Provide the (X, Y) coordinate of the cell's center where the given text is located.  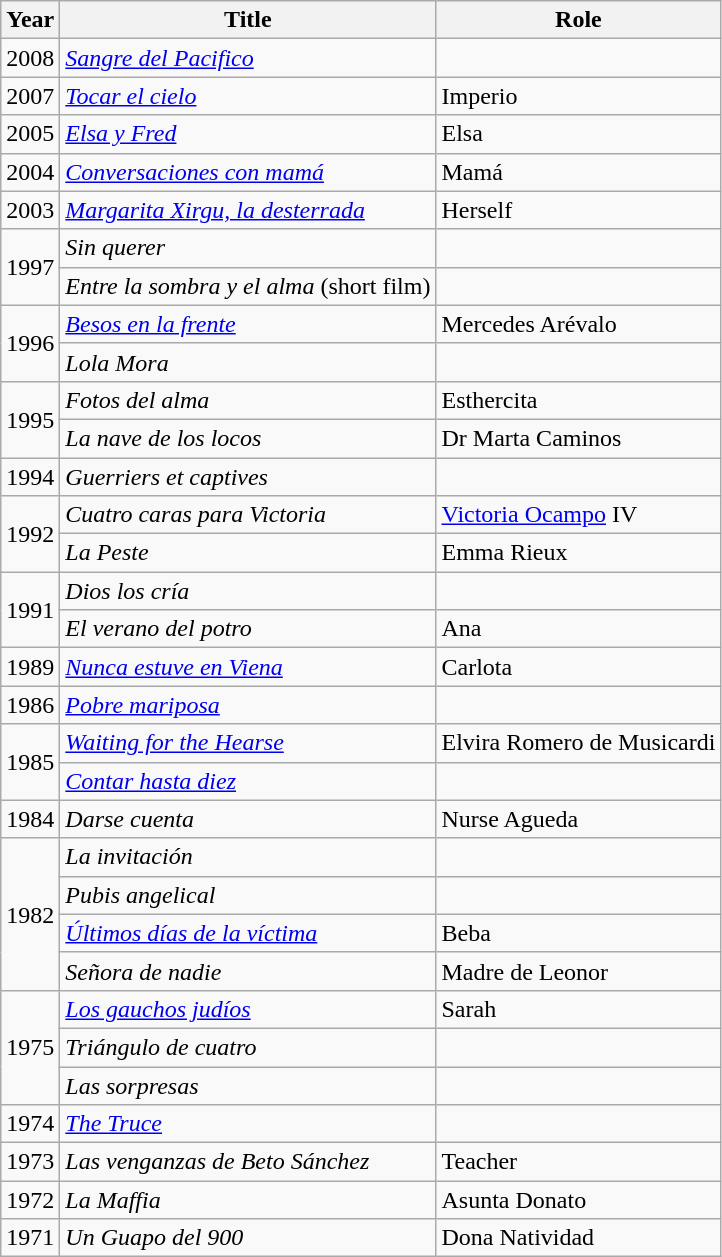
Carlota (578, 667)
Sangre del Pacifico (248, 58)
1971 (30, 1238)
Pubis angelical (248, 895)
Las sorpresas (248, 1085)
Esthercita (578, 400)
1986 (30, 705)
Teacher (578, 1162)
1992 (30, 534)
1996 (30, 343)
Cuatro caras para Victoria (248, 515)
Señora de nadie (248, 971)
La invitación (248, 857)
Pobre mariposa (248, 705)
2003 (30, 210)
Elsa (578, 134)
Las venganzas de Beto Sánchez (248, 1162)
1995 (30, 419)
Waiting for the Hearse (248, 743)
Victoria Ocampo IV (578, 515)
Year (30, 20)
Emma Rieux (578, 553)
1984 (30, 819)
1975 (30, 1047)
2008 (30, 58)
Entre la sombra y el alma (short film) (248, 286)
Dios los cría (248, 591)
Los gauchos judíos (248, 1009)
The Truce (248, 1124)
1989 (30, 667)
La nave de los locos (248, 438)
1972 (30, 1200)
Nunca estuve en Viena (248, 667)
Madre de Leonor (578, 971)
Title (248, 20)
1973 (30, 1162)
2004 (30, 172)
Margarita Xirgu, la desterrada (248, 210)
Dona Natividad (578, 1238)
Sarah (578, 1009)
1974 (30, 1124)
Tocar el cielo (248, 96)
La Peste (248, 553)
Darse cuenta (248, 819)
Asunta Donato (578, 1200)
Ana (578, 629)
Beba (578, 933)
Conversaciones con mamá (248, 172)
Triángulo de cuatro (248, 1047)
Dr Marta Caminos (578, 438)
2007 (30, 96)
1982 (30, 914)
1997 (30, 267)
Elvira Romero de Musicardi (578, 743)
Un Guapo del 900 (248, 1238)
Elsa y Fred (248, 134)
Nurse Agueda (578, 819)
Guerriers et captives (248, 477)
Contar hasta diez (248, 781)
La Maffia (248, 1200)
1991 (30, 610)
1985 (30, 762)
Role (578, 20)
Mercedes Arévalo (578, 324)
Sin querer (248, 248)
Imperio (578, 96)
El verano del potro (248, 629)
Herself (578, 210)
Fotos del alma (248, 400)
Lola Mora (248, 362)
Últimos días de la víctima (248, 933)
1994 (30, 477)
Besos en la frente (248, 324)
Mamá (578, 172)
2005 (30, 134)
